Find where the given text appears and provide that cell's center as [X, Y] coordinate. 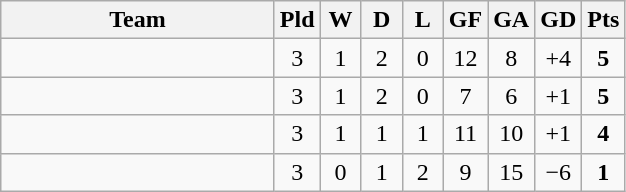
8 [512, 58]
7 [465, 96]
12 [465, 58]
15 [512, 172]
GA [512, 20]
W [340, 20]
L [422, 20]
11 [465, 134]
−6 [558, 172]
10 [512, 134]
Pts [604, 20]
Pld [297, 20]
+4 [558, 58]
9 [465, 172]
GF [465, 20]
6 [512, 96]
D [382, 20]
Team [138, 20]
GD [558, 20]
4 [604, 134]
